Provide the [X, Y] coordinate of the cell's center where the given text is located.  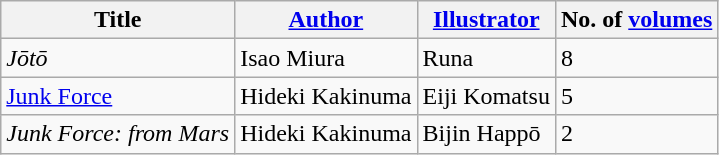
Eiji Komatsu [486, 96]
Runa [486, 58]
Author [326, 20]
Title [118, 20]
Junk Force: from Mars [118, 134]
Illustrator [486, 20]
8 [636, 58]
Junk Force [118, 96]
Jōtō [118, 58]
5 [636, 96]
2 [636, 134]
No. of volumes [636, 20]
Isao Miura [326, 58]
Bijin Happō [486, 134]
